For the text-containing cell, return its midpoint in [X, Y] coordinate format. 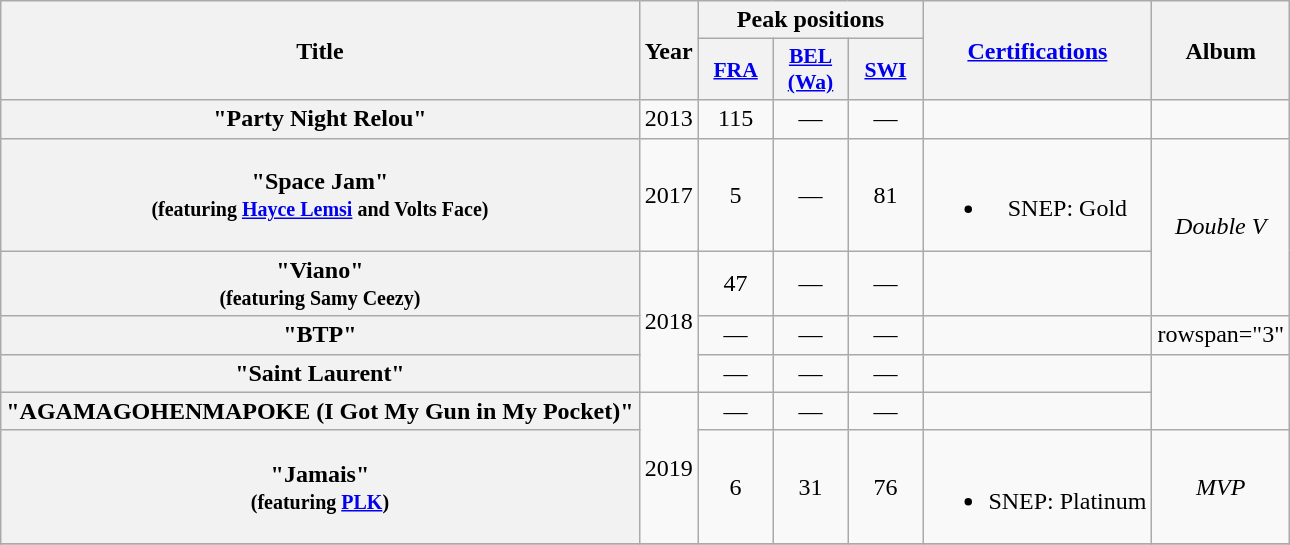
SNEP: Platinum [1038, 486]
2018 [668, 322]
6 [736, 486]
SWI [886, 70]
Title [320, 50]
"BTP" [320, 335]
"Jamais"(featuring PLK) [320, 486]
5 [736, 194]
"Party Night Relou" [320, 119]
Peak positions [810, 20]
MVP [1221, 486]
2013 [668, 119]
Certifications [1038, 50]
Year [668, 50]
2017 [668, 194]
31 [810, 486]
"Viano"(featuring Samy Ceezy) [320, 284]
Album [1221, 50]
2019 [668, 468]
Double V [1221, 227]
"AGAMAGOHENMAPOKE (I Got My Gun in My Pocket)" [320, 411]
rowspan="3" [1221, 335]
FRA [736, 70]
115 [736, 119]
SNEP: Gold [1038, 194]
81 [886, 194]
"Space Jam"(featuring Hayce Lemsi and Volts Face) [320, 194]
47 [736, 284]
"Saint Laurent" [320, 373]
BEL (Wa) [810, 70]
76 [886, 486]
